Return the (X, Y) coordinate for the center point of the cell that contains the specified text.  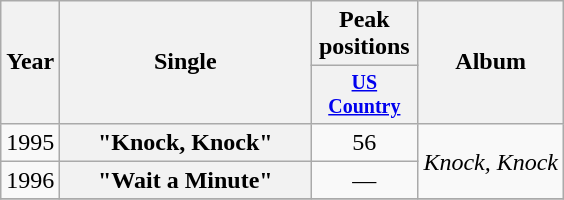
1995 (30, 142)
56 (364, 142)
— (364, 180)
"Wait a Minute" (186, 180)
Single (186, 62)
Album (491, 62)
Year (30, 62)
Peak positions (364, 34)
"Knock, Knock" (186, 142)
Knock, Knock (491, 161)
1996 (30, 180)
US Country (364, 94)
